Output the (X, Y) coordinate of the center of the cell containing the given text.  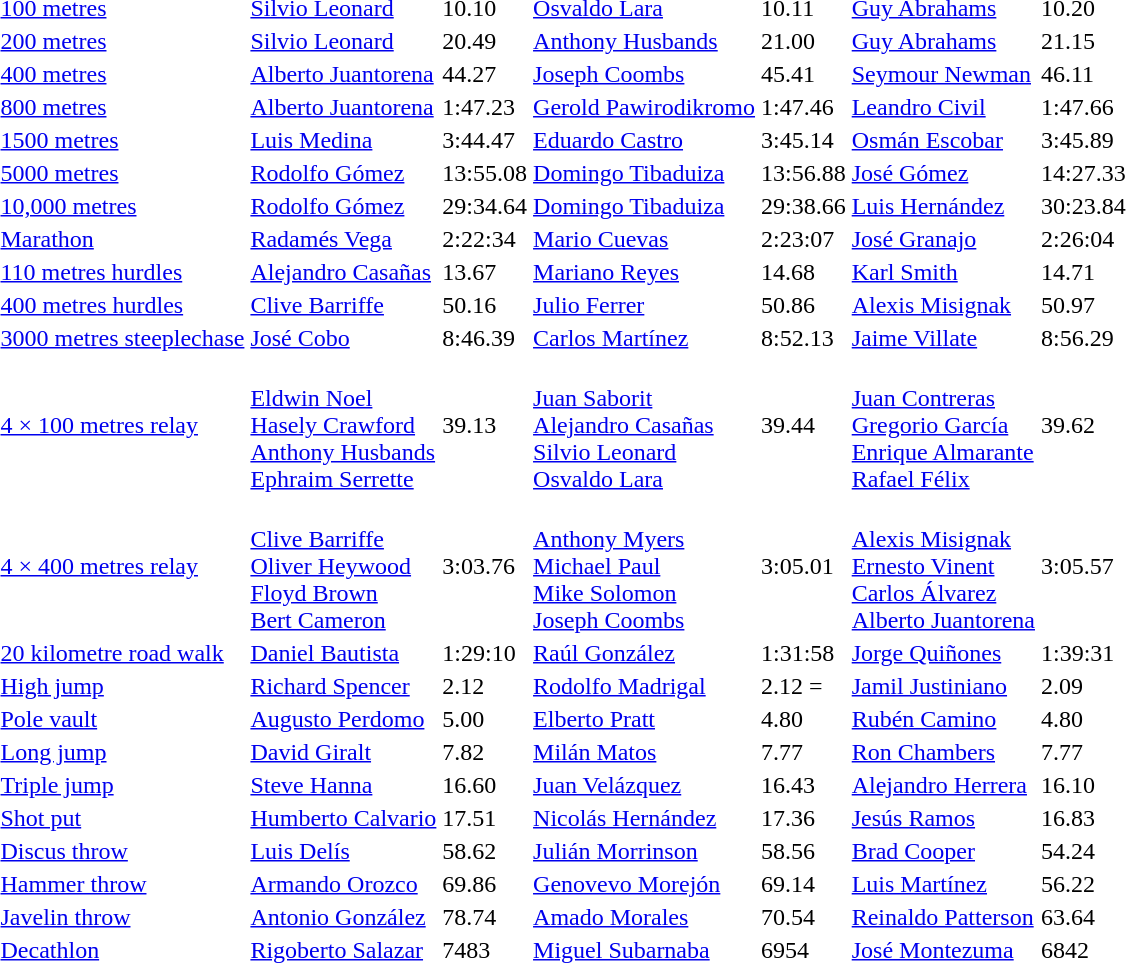
3:45.14 (804, 140)
Augusto Perdomo (344, 719)
70.54 (804, 917)
Julián Morrinson (644, 851)
2:23:07 (804, 239)
16.60 (485, 785)
Karl Smith (943, 272)
Jamil Justiniano (943, 686)
29:34.64 (485, 206)
5.00 (485, 719)
Rubén Camino (943, 719)
Amado Morales (644, 917)
Luis Hernández (943, 206)
Guy Abrahams (943, 41)
Jorge Quiñones (943, 653)
Jaime Villate (943, 338)
Jesús Ramos (943, 818)
29:38.66 (804, 206)
Richard Spencer (344, 686)
Ron Chambers (943, 752)
Mariano Reyes (644, 272)
39.13 (485, 425)
2:22:34 (485, 239)
50.16 (485, 305)
Alejandro Casañas (344, 272)
Nicolás Hernández (644, 818)
1:47.23 (485, 107)
17.51 (485, 818)
Luis Medina (344, 140)
Milán Matos (644, 752)
21.00 (804, 41)
Steve Hanna (344, 785)
Luis Delís (344, 851)
Alejandro Herrera (943, 785)
50.86 (804, 305)
69.86 (485, 884)
1:29:10 (485, 653)
7.82 (485, 752)
3:44.47 (485, 140)
8:46.39 (485, 338)
Luis Martínez (943, 884)
2.12 = (804, 686)
13.67 (485, 272)
3:03.76 (485, 566)
44.27 (485, 74)
2.12 (485, 686)
David Giralt (344, 752)
Eduardo Castro (644, 140)
Carlos Martínez (644, 338)
Alexis Misignak (943, 305)
Anthony Husbands (644, 41)
Armando Orozco (344, 884)
16.43 (804, 785)
1:31:58 (804, 653)
Anthony MyersMichael PaulMike SolomonJoseph Coombs (644, 566)
Juan SaboritAlejandro CasañasSilvio LeonardOsvaldo Lara (644, 425)
Juan ContrerasGregorio GarcíaEnrique AlmaranteRafael Félix (943, 425)
58.62 (485, 851)
7.77 (804, 752)
Joseph Coombs (644, 74)
13:56.88 (804, 173)
Seymour Newman (943, 74)
Leandro Civil (943, 107)
58.56 (804, 851)
Juan Velázquez (644, 785)
Daniel Bautista (344, 653)
14.68 (804, 272)
Genovevo Morejón (644, 884)
Gerold Pawirodikromo (644, 107)
Reinaldo Patterson (943, 917)
Julio Ferrer (644, 305)
Eldwin NoelHasely CrawfordAnthony HusbandsEphraim Serrette (344, 425)
Radamés Vega (344, 239)
1:47.46 (804, 107)
Osmán Escobar (943, 140)
Brad Cooper (943, 851)
Clive Barriffe (344, 305)
Clive BarriffeOliver HeywoodFloyd BrownBert Cameron (344, 566)
4.80 (804, 719)
Rodolfo Madrigal (644, 686)
José Gómez (943, 173)
José Granajo (943, 239)
17.36 (804, 818)
Silvio Leonard (344, 41)
78.74 (485, 917)
Humberto Calvario (344, 818)
Alexis MisignakErnesto VinentCarlos ÁlvarezAlberto Juantorena (943, 566)
69.14 (804, 884)
Raúl González (644, 653)
8:52.13 (804, 338)
20.49 (485, 41)
45.41 (804, 74)
Antonio González (344, 917)
Elberto Pratt (644, 719)
39.44 (804, 425)
3:05.01 (804, 566)
José Cobo (344, 338)
Mario Cuevas (644, 239)
13:55.08 (485, 173)
